Locate the cell with the specified text and output its (x, y) center coordinate. 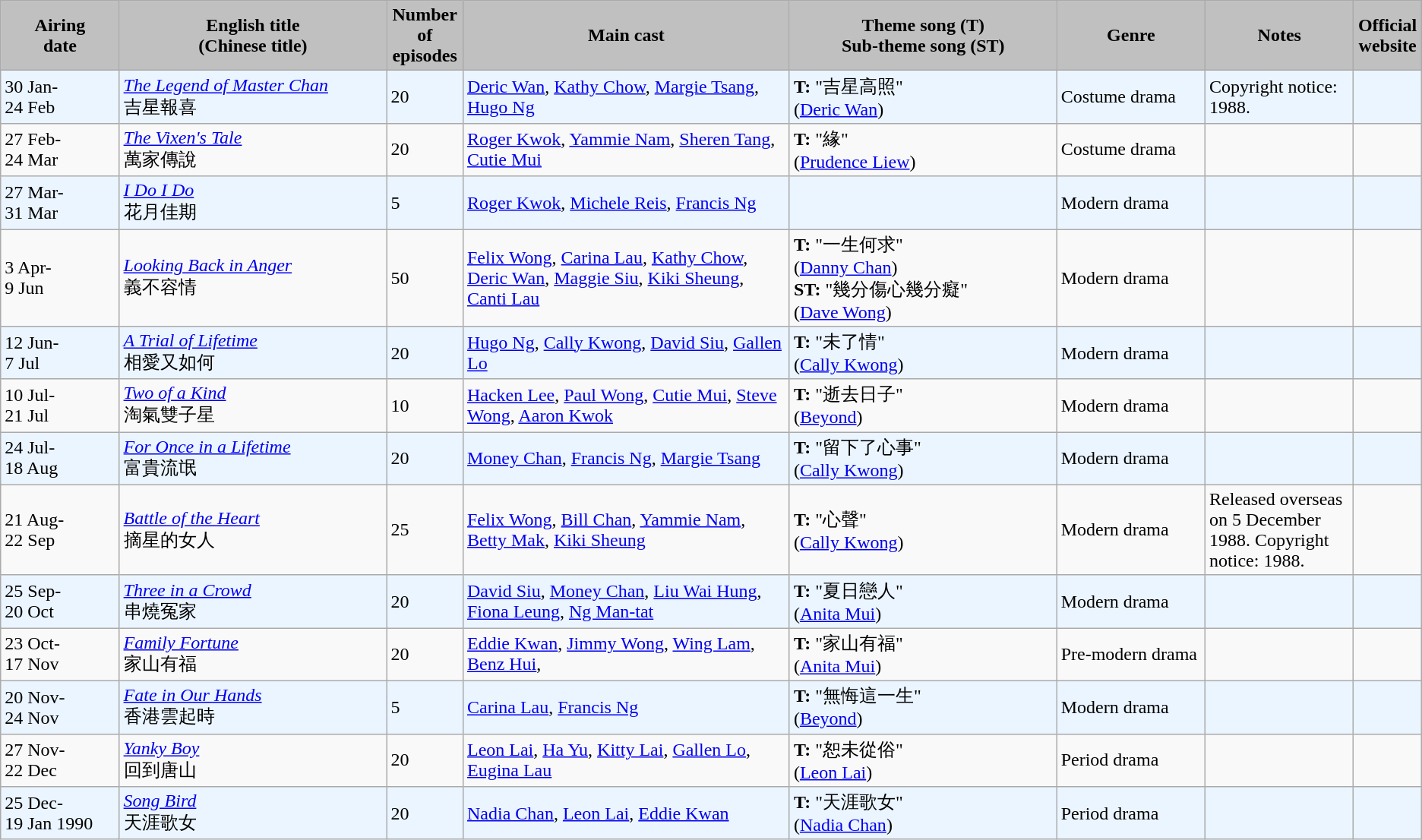
T: "無悔這一生" (Beyond) (923, 707)
T: "天涯歌女" (Nadia Chan) (923, 813)
The Legend of Master Chan 吉星報喜 (253, 97)
Airingdate (60, 36)
25 Dec-19 Jan 1990 (60, 813)
David Siu, Money Chan, Liu Wai Hung, Fiona Leung, Ng Man-tat (626, 602)
T: "逝去日子" (Beyond) (923, 406)
T: "一生何求" (Danny Chan) ST: "幾分傷心幾分癡" (Dave Wong) (923, 278)
Eddie Kwan, Jimmy Wong, Wing Lam, Benz Hui, (626, 655)
The Vixen's Tale 萬家傳說 (253, 150)
27 Feb-24 Mar (60, 150)
Song Bird 天涯歌女 (253, 813)
Hacken Lee, Paul Wong, Cutie Mui, Steve Wong, Aaron Kwok (626, 406)
T: "心聲" (Cally Kwong) (923, 530)
25 (425, 530)
Official website (1387, 36)
Copyright notice: 1988. (1279, 97)
Felix Wong, Bill Chan, Yammie Nam, Betty Mak, Kiki Sheung (626, 530)
21 Aug-22 Sep (60, 530)
25 Sep-20 Oct (60, 602)
10 Jul-21 Jul (60, 406)
Pre-modern drama (1130, 655)
Leon Lai, Ha Yu, Kitty Lai, Gallen Lo, Eugina Lau (626, 760)
50 (425, 278)
T: "夏日戀人" (Anita Mui) (923, 602)
Money Chan, Francis Ng, Margie Tsang (626, 459)
3 Apr-9 Jun (60, 278)
A Trial of Lifetime 相愛又如何 (253, 353)
Deric Wan, Kathy Chow, Margie Tsang, Hugo Ng (626, 97)
Released overseas on 5 December 1988. Copyright notice: 1988. (1279, 530)
English title (Chinese title) (253, 36)
Number of episodes (425, 36)
T: "吉星高照" (Deric Wan) (923, 97)
Notes (1279, 36)
27 Nov-22 Dec (60, 760)
Main cast (626, 36)
Theme song (T) Sub-theme song (ST) (923, 36)
Family Fortune 家山有福 (253, 655)
Fate in Our Hands 香港雲起時 (253, 707)
T: "家山有福" (Anita Mui) (923, 655)
Looking Back in Anger 義不容情 (253, 278)
Hugo Ng, Cally Kwong, David Siu, Gallen Lo (626, 353)
27 Mar- 31 Mar (60, 203)
Roger Kwok, Michele Reis, Francis Ng (626, 203)
For Once in a Lifetime 富貴流氓 (253, 459)
24 Jul-18 Aug (60, 459)
Nadia Chan, Leon Lai, Eddie Kwan (626, 813)
Yanky Boy 回到唐山 (253, 760)
23 Oct-17 Nov (60, 655)
T: "恕未從俗" (Leon Lai) (923, 760)
Carina Lau, Francis Ng (626, 707)
Felix Wong, Carina Lau, Kathy Chow, Deric Wan, Maggie Siu, Kiki Sheung, Canti Lau (626, 278)
10 (425, 406)
20 Nov-24 Nov (60, 707)
Three in a Crowd 串燒冤家 (253, 602)
Genre (1130, 36)
12 Jun-7 Jul (60, 353)
T: "留下了心事" (Cally Kwong) (923, 459)
T: "未了情" (Cally Kwong) (923, 353)
Battle of the Heart 摘星的女人 (253, 530)
Two of a Kind 淘氣雙子星 (253, 406)
I Do I Do 花月佳期 (253, 203)
T: "緣" (Prudence Liew) (923, 150)
Roger Kwok, Yammie Nam, Sheren Tang, Cutie Mui (626, 150)
30 Jan-24 Feb (60, 97)
